Determine the (X, Y) coordinate at the center of the cell enclosing the given text.  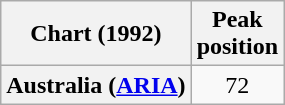
Australia (ARIA) (96, 85)
Chart (1992) (96, 34)
Peakposition (237, 34)
72 (237, 85)
